Search for the cell housing the specified text and yield its (X, Y) center coordinate. 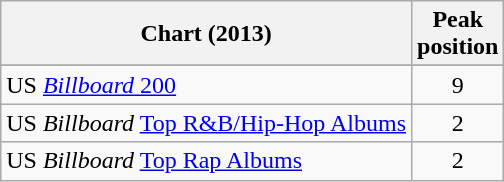
US Billboard Top Rap Albums (206, 161)
Chart (2013) (206, 34)
US Billboard 200 (206, 85)
Peakposition (458, 34)
US Billboard Top R&B/Hip-Hop Albums (206, 123)
9 (458, 85)
